From the cell containing the given text, extract its center point as (X, Y) coordinate. 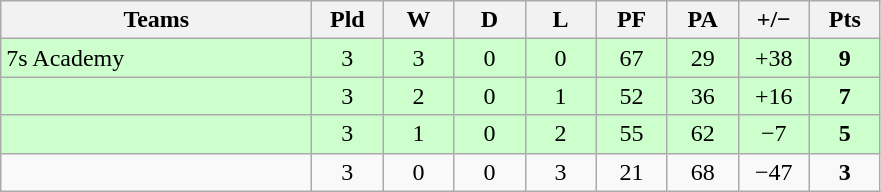
Pld (348, 20)
9 (844, 58)
−7 (774, 134)
68 (702, 172)
+38 (774, 58)
7s Academy (156, 58)
+/− (774, 20)
21 (632, 172)
52 (632, 96)
PF (632, 20)
+16 (774, 96)
L (560, 20)
29 (702, 58)
5 (844, 134)
67 (632, 58)
Teams (156, 20)
7 (844, 96)
D (490, 20)
62 (702, 134)
W (418, 20)
PA (702, 20)
−47 (774, 172)
Pts (844, 20)
55 (632, 134)
36 (702, 96)
